Determine the (x, y) coordinate at the center of the cell enclosing the given text.  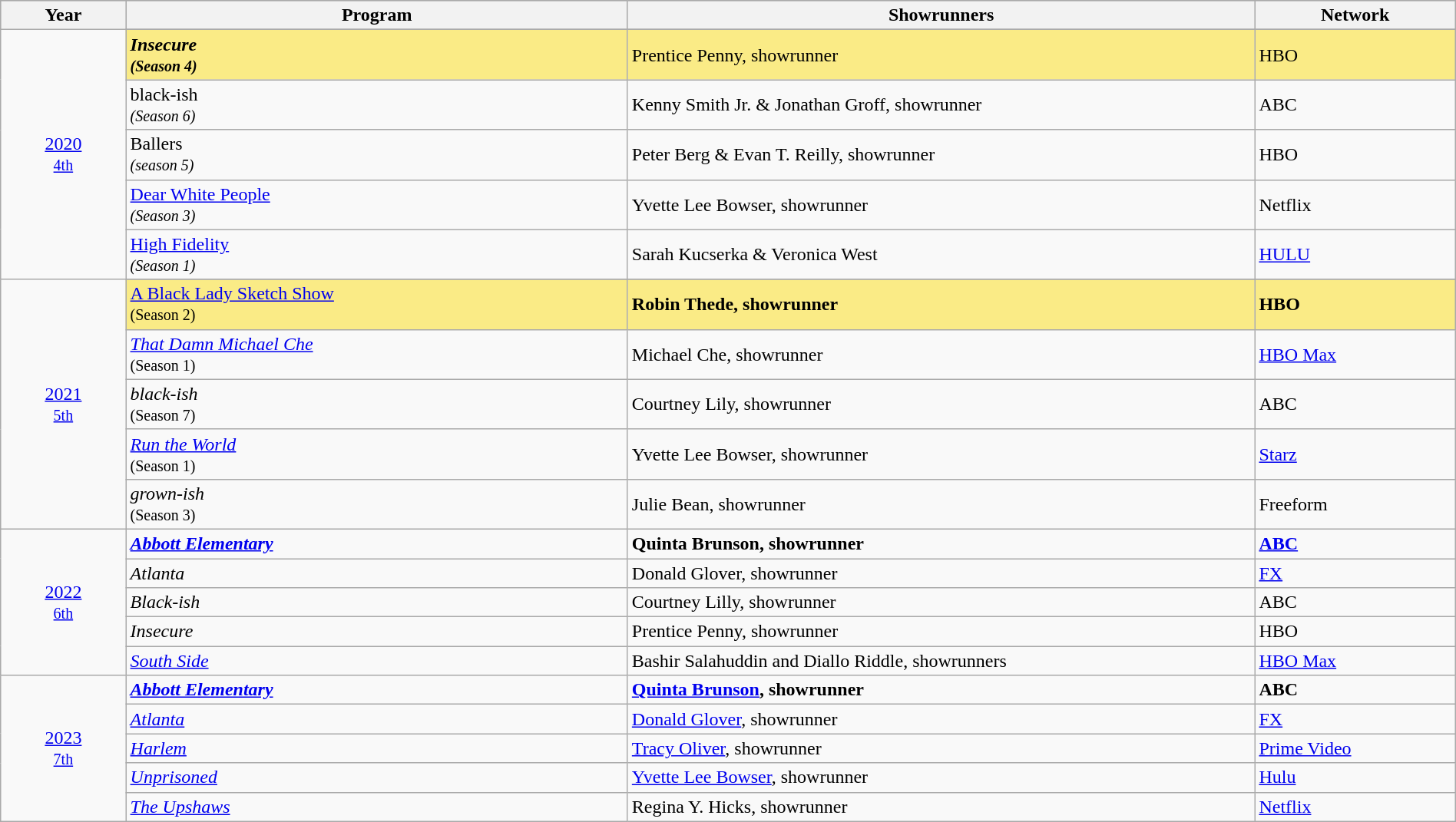
Robin Thede, showrunner (941, 304)
South Side (376, 661)
HULU (1355, 255)
Unprisoned (376, 777)
Ballers(season 5) (376, 155)
Harlem (376, 748)
Run the World(Season 1) (376, 454)
Network (1355, 15)
Kenny Smith Jr. & Jonathan Groff, showrunner (941, 104)
Insecure (376, 632)
Peter Berg & Evan T. Reilly, showrunner (941, 155)
Black-ish (376, 602)
Prime Video (1355, 748)
Insecure(Season 4) (376, 55)
Michael Che, showrunner (941, 355)
That Damn Michael Che(Season 1) (376, 355)
Julie Bean, showrunner (941, 503)
Hulu (1355, 777)
20226th (63, 602)
A Black Lady Sketch Show(Season 2) (376, 304)
20237th (63, 748)
black-ish(Season 7) (376, 404)
Freeform (1355, 503)
Regina Y. Hicks, showrunner (941, 807)
black-ish(Season 6) (376, 104)
The Upshaws (376, 807)
20204th (63, 155)
Courtney Lilly, showrunner (941, 602)
Bashir Salahuddin and Diallo Riddle, showrunners (941, 661)
Dear White People(Season 3) (376, 204)
20215th (63, 404)
Program (376, 15)
Tracy Oliver, showrunner (941, 748)
Showrunners (941, 15)
Year (63, 15)
High Fidelity(Season 1) (376, 255)
Courtney Lily, showrunner (941, 404)
grown-ish(Season 3) (376, 503)
Starz (1355, 454)
Sarah Kucserka & Veronica West (941, 255)
